Identify which cell holds the provided text, then report its [x, y] central coordinate. 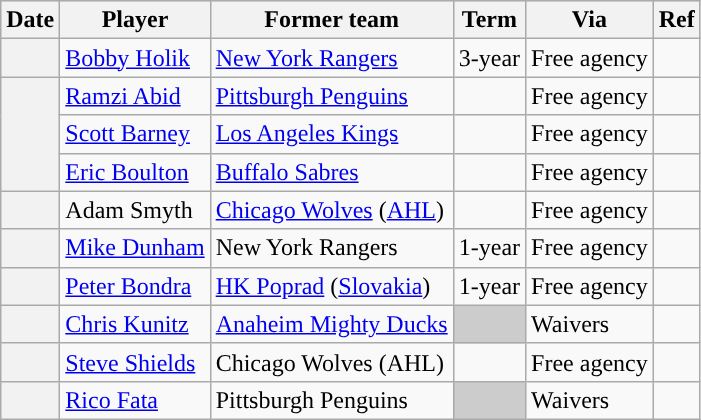
Term [489, 20]
Scott Barney [135, 134]
Eric Boulton [135, 172]
Buffalo Sabres [332, 172]
Anaheim Mighty Ducks [332, 324]
Chris Kunitz [135, 324]
Date [30, 20]
Los Angeles Kings [332, 134]
Ramzi Abid [135, 96]
Via [590, 20]
Ref [676, 20]
Former team [332, 20]
Peter Bondra [135, 286]
Rico Fata [135, 400]
Mike Dunham [135, 248]
Player [135, 20]
Adam Smyth [135, 210]
3-year [489, 58]
HK Poprad (Slovakia) [332, 286]
Steve Shields [135, 362]
Bobby Holik [135, 58]
